Pinpoint the cell where the given text exists, returning its (x, y) midpoint coordinate. 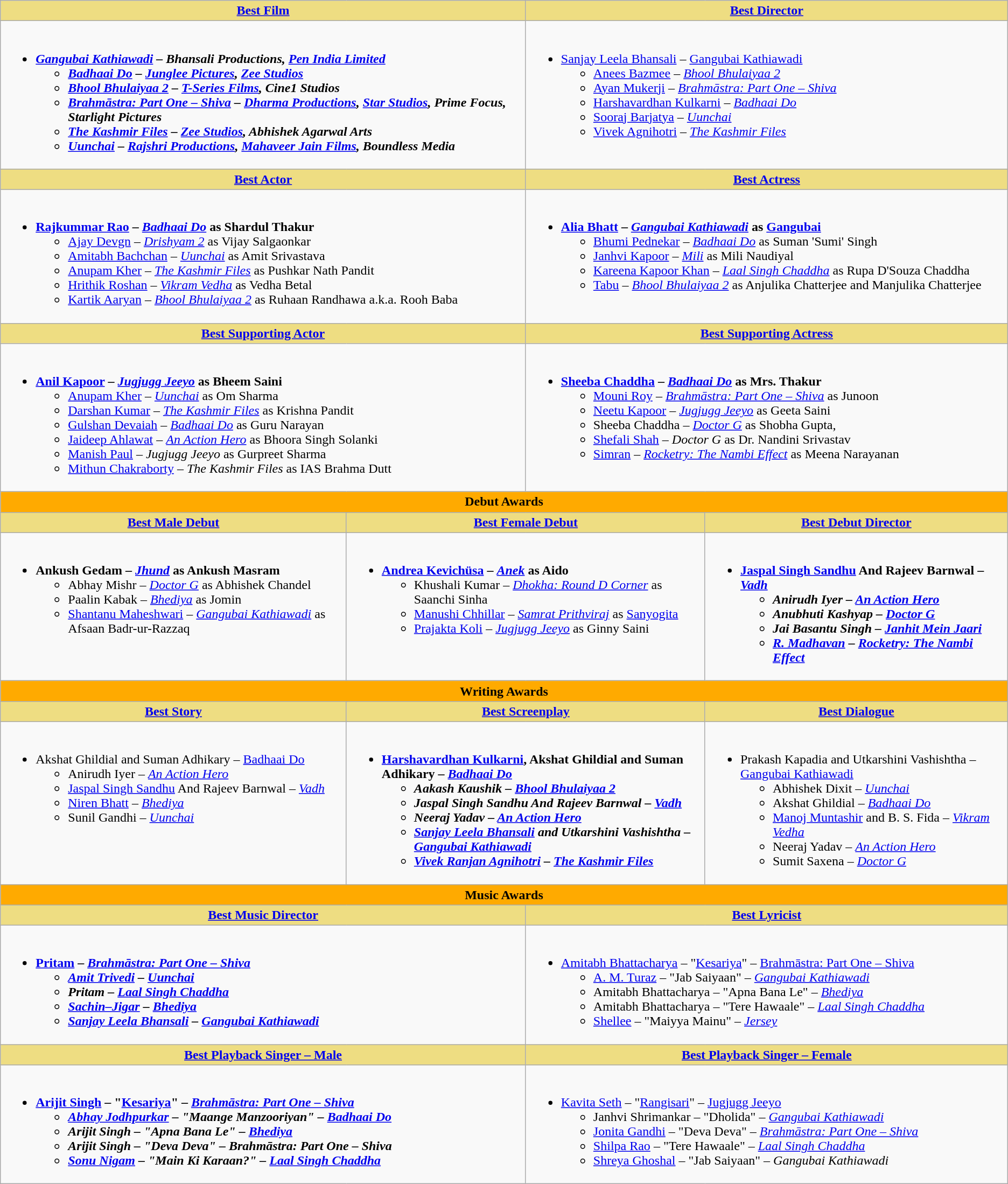
Best Film (263, 11)
Best Supporting Actor (263, 333)
Best Supporting Actress (767, 333)
Best Playback Singer – Female (767, 1055)
Best Music Director (263, 915)
Best Screenplay (526, 711)
Best Male Debut (173, 522)
Best Female Debut (526, 522)
Best Story (173, 711)
Best Director (767, 11)
Best Actress (767, 179)
Best Lyricist (767, 915)
Music Awards (504, 894)
Writing Awards (504, 691)
Best Actor (263, 179)
Best Playback Singer – Male (263, 1055)
Best Debut Director (856, 522)
Debut Awards (504, 502)
Best Dialogue (856, 711)
